For the text-containing cell, return its midpoint in (X, Y) coordinate format. 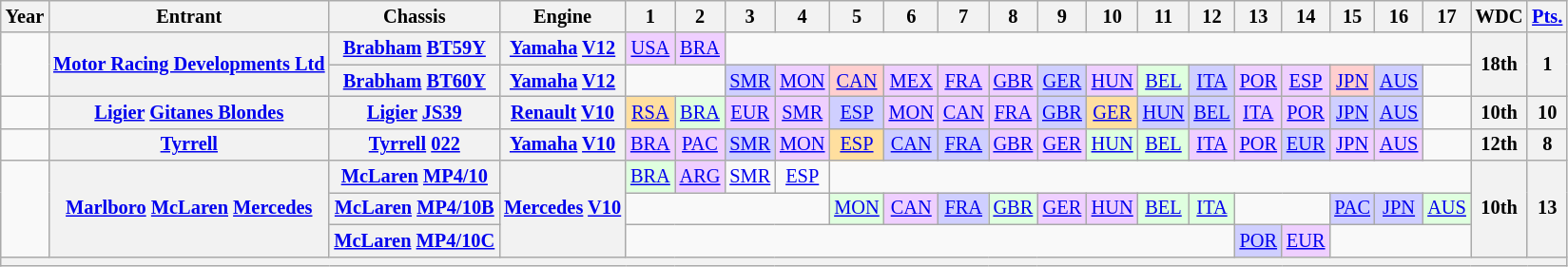
Renault V10 (563, 112)
Marlboro McLaren Mercedes (188, 209)
17 (1446, 16)
12 (1211, 16)
RSA (650, 112)
15 (1352, 16)
12th (1500, 144)
16 (1399, 16)
Tyrrell 022 (415, 144)
Brabham BT60Y (415, 81)
Motor Racing Developments Ltd (188, 65)
Ligier JS39 (415, 112)
Yamaha V10 (563, 144)
Brabham BT59Y (415, 48)
McLaren MP4/10C (415, 240)
MEX (911, 81)
WDC (1500, 16)
Pts. (1547, 16)
ARG (700, 177)
11 (1164, 16)
Chassis (415, 16)
7 (964, 16)
14 (1306, 16)
18th (1500, 65)
5 (856, 16)
4 (803, 16)
6 (911, 16)
Year (25, 16)
Mercedes V10 (563, 209)
Ligier Gitanes Blondes (188, 112)
Engine (563, 16)
3 (749, 16)
McLaren MP4/10B (415, 208)
Tyrrell (188, 144)
9 (1062, 16)
2 (700, 16)
USA (650, 48)
McLaren MP4/10 (415, 177)
Entrant (188, 16)
